Extract the (x, y) coordinate from the center of the cell holding the provided text.  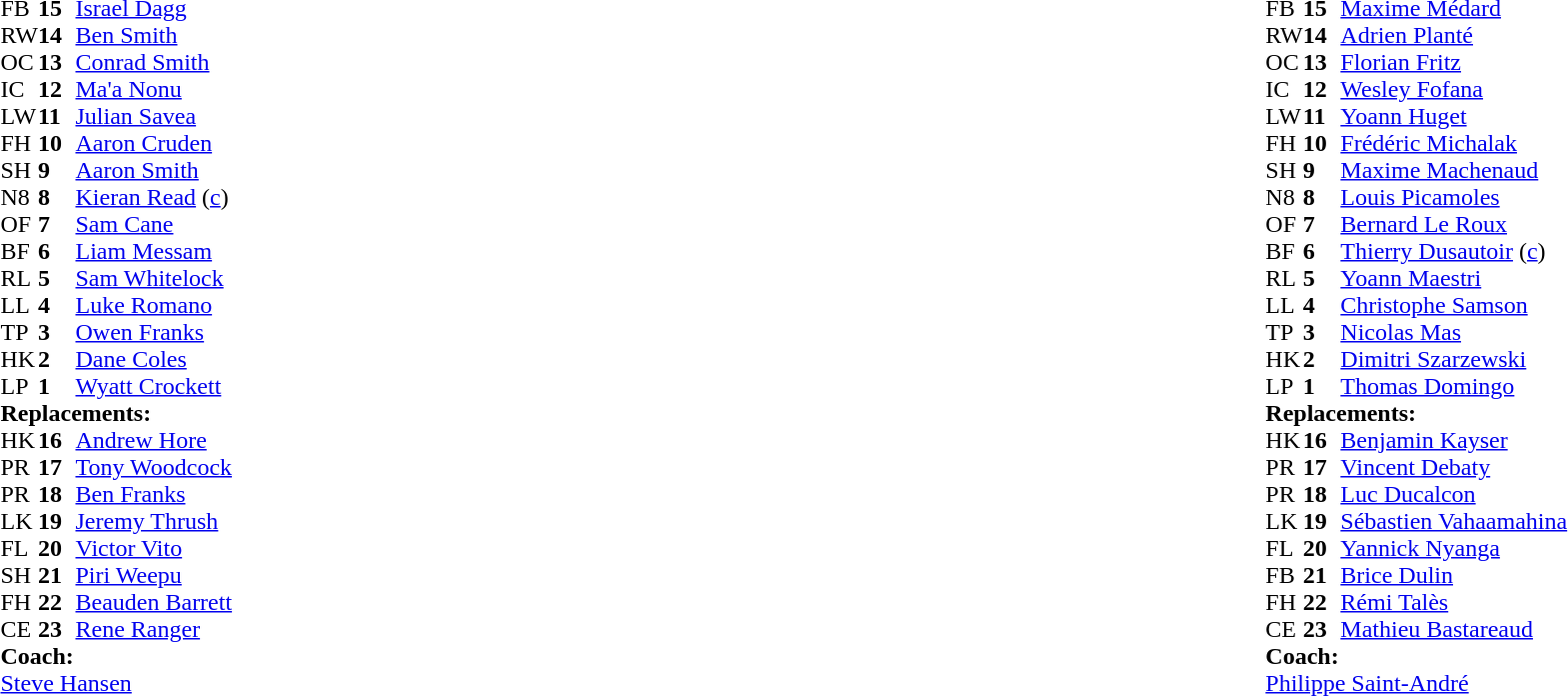
Owen Franks (154, 332)
Brice Dulin (1453, 576)
Dimitri Szarzewski (1453, 360)
Luke Romano (154, 306)
Adrien Planté (1453, 36)
Sébastien Vahaamahina (1453, 522)
Benjamin Kayser (1453, 440)
Florian Fritz (1453, 62)
Christophe Samson (1453, 306)
Andrew Hore (154, 440)
Ben Franks (154, 494)
Vincent Debaty (1453, 468)
Wyatt Crockett (154, 386)
Wesley Fofana (1453, 90)
Sam Whitelock (154, 278)
Louis Picamoles (1453, 198)
Yoann Maestri (1453, 278)
Rémi Talès (1453, 602)
Rene Ranger (154, 630)
Thomas Domingo (1453, 386)
FB (1284, 576)
Sam Cane (154, 224)
Liam Messam (154, 252)
Aaron Smith (154, 170)
Tony Woodcock (154, 468)
Jeremy Thrush (154, 522)
Nicolas Mas (1453, 332)
Piri Weepu (154, 576)
Luc Ducalcon (1453, 494)
Yoann Huget (1453, 116)
Beauden Barrett (154, 602)
Victor Vito (154, 548)
Ben Smith (154, 36)
Ma'a Nonu (154, 90)
Maxime Machenaud (1453, 170)
Dane Coles (154, 360)
Conrad Smith (154, 62)
Mathieu Bastareaud (1453, 630)
Bernard Le Roux (1453, 224)
Yannick Nyanga (1453, 548)
Kieran Read (c) (154, 198)
Thierry Dusautoir (c) (1453, 252)
Frédéric Michalak (1453, 144)
Aaron Cruden (154, 144)
Julian Savea (154, 116)
